Pinpoint the cell where the given text exists, returning its (x, y) midpoint coordinate. 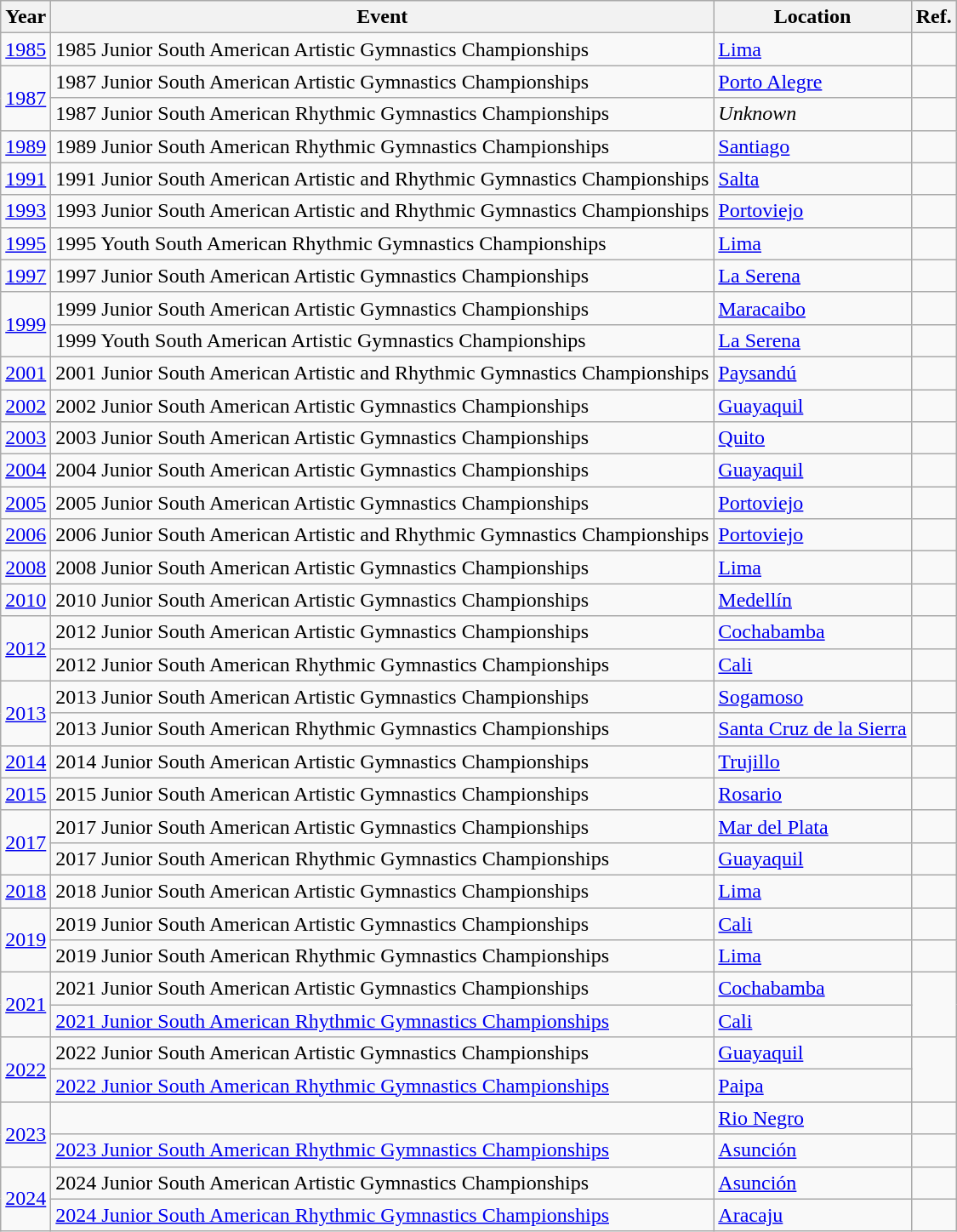
1997 (26, 276)
Event (383, 17)
2003 Junior South American Artistic Gymnastics Championships (383, 438)
2019 Junior South American Artistic Gymnastics Championships (383, 923)
Rosario (812, 794)
2010 (26, 600)
2002 Junior South American Artistic Gymnastics Championships (383, 406)
Santa Cruz de la Sierra (812, 729)
1999 (26, 324)
2018 (26, 891)
2015 (26, 794)
2006 Junior South American Artistic and Rhythmic Gymnastics Championships (383, 535)
2013 (26, 713)
1989 (26, 146)
1999 Youth South American Artistic Gymnastics Championships (383, 340)
2004 Junior South American Artistic Gymnastics Championships (383, 471)
1993 (26, 211)
2012 Junior South American Rhythmic Gymnastics Championships (383, 664)
1991 (26, 179)
2008 Junior South American Artistic Gymnastics Championships (383, 568)
2013 Junior South American Rhythmic Gymnastics Championships (383, 729)
Sogamoso (812, 697)
Unknown (812, 114)
2017 Junior South American Artistic Gymnastics Championships (383, 826)
Paipa (812, 1086)
1987 (26, 98)
2006 (26, 535)
Ref. (934, 17)
Year (26, 17)
1991 Junior South American Artistic and Rhythmic Gymnastics Championships (383, 179)
2008 (26, 568)
Location (812, 17)
2019 Junior South American Rhythmic Gymnastics Championships (383, 956)
Paysandú (812, 373)
1995 (26, 243)
Porto Alegre (812, 82)
Aracaju (812, 1215)
2024 Junior South American Rhythmic Gymnastics Championships (383, 1215)
2010 Junior South American Artistic Gymnastics Championships (383, 600)
Trujillo (812, 761)
2012 (26, 648)
2015 Junior South American Artistic Gymnastics Championships (383, 794)
Medellín (812, 600)
2019 (26, 939)
2021 (26, 1005)
2014 (26, 761)
2005 (26, 503)
2021 Junior South American Artistic Gymnastics Championships (383, 989)
2002 (26, 406)
1997 Junior South American Artistic Gymnastics Championships (383, 276)
Maracaibo (812, 308)
2023 Junior South American Rhythmic Gymnastics Championships (383, 1150)
1995 Youth South American Rhythmic Gymnastics Championships (383, 243)
2023 (26, 1134)
2017 (26, 842)
2012 Junior South American Artistic Gymnastics Championships (383, 632)
2003 (26, 438)
2022 Junior South American Artistic Gymnastics Championships (383, 1053)
2024 (26, 1199)
1993 Junior South American Artistic and Rhythmic Gymnastics Championships (383, 211)
2017 Junior South American Rhythmic Gymnastics Championships (383, 858)
Mar del Plata (812, 826)
2001 (26, 373)
2018 Junior South American Artistic Gymnastics Championships (383, 891)
Santiago (812, 146)
1999 Junior South American Artistic Gymnastics Championships (383, 308)
Quito (812, 438)
2024 Junior South American Artistic Gymnastics Championships (383, 1183)
2001 Junior South American Artistic and Rhythmic Gymnastics Championships (383, 373)
1989 Junior South American Rhythmic Gymnastics Championships (383, 146)
2021 Junior South American Rhythmic Gymnastics Championships (383, 1021)
1985 (26, 49)
2022 (26, 1069)
2014 Junior South American Artistic Gymnastics Championships (383, 761)
1987 Junior South American Rhythmic Gymnastics Championships (383, 114)
2004 (26, 471)
2013 Junior South American Artistic Gymnastics Championships (383, 697)
2022 Junior South American Rhythmic Gymnastics Championships (383, 1086)
Salta (812, 179)
1987 Junior South American Artistic Gymnastics Championships (383, 82)
1985 Junior South American Artistic Gymnastics Championships (383, 49)
Rio Negro (812, 1118)
2005 Junior South American Artistic Gymnastics Championships (383, 503)
